Detect which cell encompasses the target text, then output its (X, Y) center coordinate. 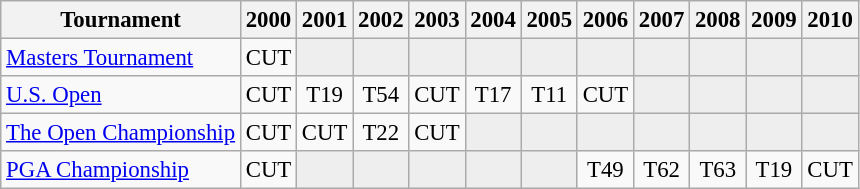
The Open Championship (121, 133)
2000 (268, 20)
U.S. Open (121, 95)
2010 (830, 20)
T62 (661, 170)
T11 (549, 95)
Tournament (121, 20)
2005 (549, 20)
T49 (605, 170)
2004 (493, 20)
T22 (381, 133)
2003 (437, 20)
2009 (774, 20)
2006 (605, 20)
T17 (493, 95)
Masters Tournament (121, 58)
T63 (718, 170)
PGA Championship (121, 170)
2008 (718, 20)
2007 (661, 20)
T54 (381, 95)
2001 (325, 20)
2002 (381, 20)
